Return [x, y] of the center of cell containing provided text 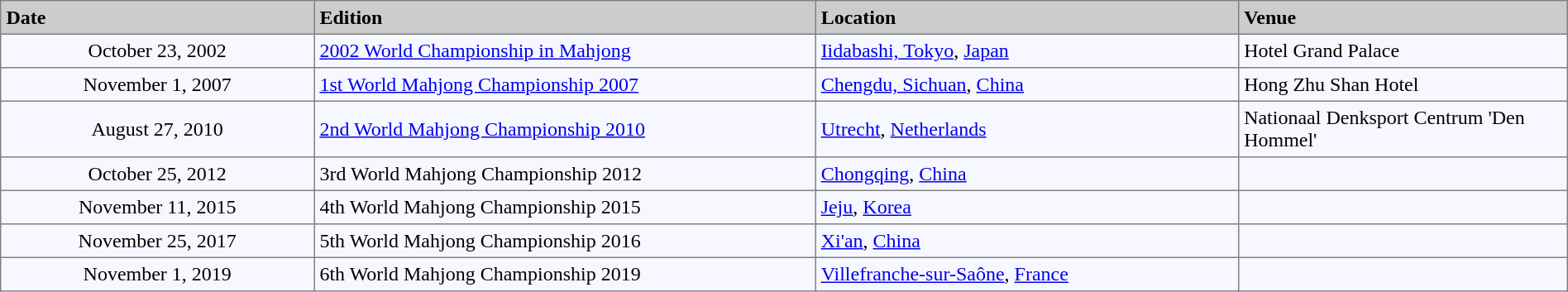
November 25, 2017 [157, 241]
5th World Mahjong Championship 2016 [565, 241]
Date [157, 17]
Location [1027, 17]
4th World Mahjong Championship 2015 [565, 207]
1st World Mahjong Championship 2007 [565, 84]
Chongqing, China [1027, 174]
Venue [1403, 17]
November 11, 2015 [157, 207]
3rd World Mahjong Championship 2012 [565, 174]
2002 World Championship in Mahjong [565, 50]
November 1, 2007 [157, 84]
Villefranche-sur-Saône, France [1027, 274]
Xi'an, China [1027, 241]
Utrecht, Netherlands [1027, 129]
October 25, 2012 [157, 174]
Hong Zhu Shan Hotel [1403, 84]
Nationaal Denksport Centrum 'Den Hommel' [1403, 129]
Hotel Grand Palace [1403, 50]
Edition [565, 17]
August 27, 2010 [157, 129]
Chengdu, Sichuan, China [1027, 84]
Iidabashi, Tokyo, Japan [1027, 50]
2nd World Mahjong Championship 2010 [565, 129]
Jeju, Korea [1027, 207]
October 23, 2002 [157, 50]
November 1, 2019 [157, 274]
6th World Mahjong Championship 2019 [565, 274]
